Detect which cell encompasses the target text, then output its [x, y] center coordinate. 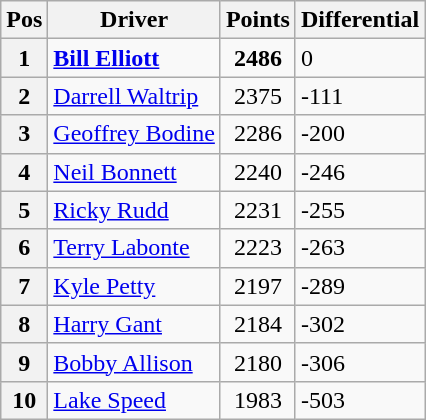
10 [24, 400]
-503 [360, 400]
2286 [258, 134]
Pos [24, 20]
Neil Bonnett [134, 172]
0 [360, 58]
9 [24, 362]
2375 [258, 96]
6 [24, 248]
-246 [360, 172]
Driver [134, 20]
2223 [258, 248]
2240 [258, 172]
5 [24, 210]
1 [24, 58]
Lake Speed [134, 400]
2486 [258, 58]
Ricky Rudd [134, 210]
2 [24, 96]
7 [24, 286]
-200 [360, 134]
Harry Gant [134, 324]
Bobby Allison [134, 362]
3 [24, 134]
2184 [258, 324]
-263 [360, 248]
-302 [360, 324]
-255 [360, 210]
8 [24, 324]
-289 [360, 286]
2180 [258, 362]
Darrell Waltrip [134, 96]
Differential [360, 20]
2231 [258, 210]
1983 [258, 400]
Bill Elliott [134, 58]
-111 [360, 96]
Points [258, 20]
Kyle Petty [134, 286]
Terry Labonte [134, 248]
2197 [258, 286]
-306 [360, 362]
Geoffrey Bodine [134, 134]
4 [24, 172]
